Scan for the cell matching the given text and deliver its [x, y] coordinate at center. 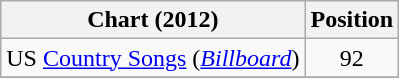
Position [352, 20]
US Country Songs (Billboard) [153, 58]
Chart (2012) [153, 20]
92 [352, 58]
